Output the (x, y) coordinate of the center of the cell containing the given text.  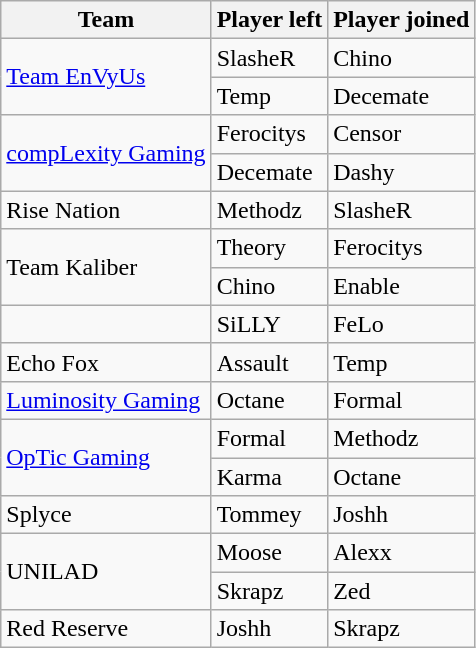
Team EnVyUs (106, 77)
Karma (270, 477)
SiLLY (270, 324)
Alexx (402, 553)
Assault (270, 362)
Rise Nation (106, 210)
OpTic Gaming (106, 457)
Zed (402, 591)
Team (106, 20)
UNILAD (106, 572)
Theory (270, 248)
Luminosity Gaming (106, 400)
Player left (270, 20)
Censor (402, 134)
Tommey (270, 515)
Splyce (106, 515)
Enable (402, 286)
compLexity Gaming (106, 153)
FeLo (402, 324)
Dashy (402, 172)
Red Reserve (106, 629)
Player joined (402, 20)
Echo Fox (106, 362)
Moose (270, 553)
Team Kaliber (106, 267)
